Provide the [x, y] coordinate of the cell's center where the given text is located.  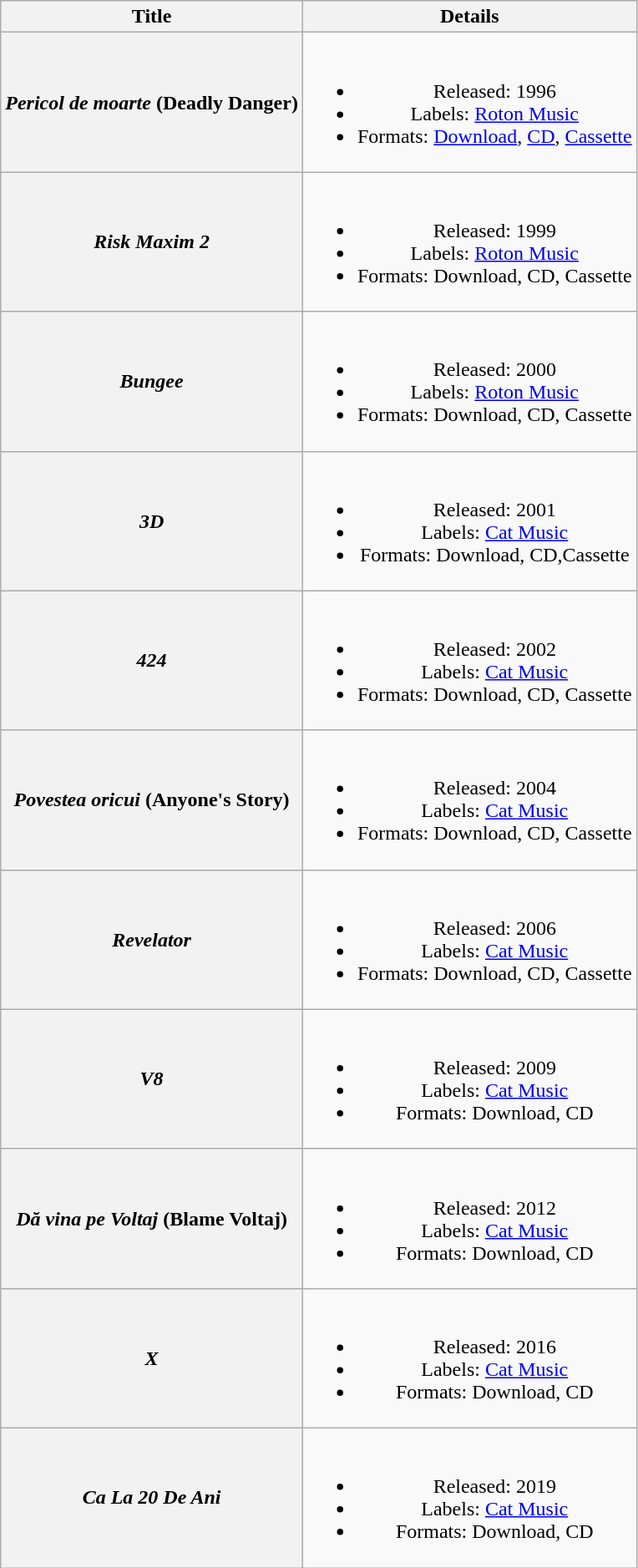
424 [152, 660]
3D [152, 521]
Bungee [152, 381]
Povestea oricui (Anyone's Story) [152, 800]
Released: 2009Labels: Cat MusicFormats: Download, CD [469, 1079]
Released: 2002Labels: Cat MusicFormats: Download, CD, Cassette [469, 660]
Pericol de moarte (Deadly Danger) [152, 102]
Released: 2019Labels: Cat MusicFormats: Download, CD [469, 1497]
Released: 2004Labels: Cat MusicFormats: Download, CD, Cassette [469, 800]
Released: 1996Labels: Roton MusicFormats: Download, CD, Cassette [469, 102]
V8 [152, 1079]
Risk Maxim 2 [152, 242]
Released: 2012Labels: Cat MusicFormats: Download, CD [469, 1218]
X [152, 1358]
Details [469, 17]
Title [152, 17]
Released: 2001Labels: Cat MusicFormats: Download, CD,Cassette [469, 521]
Revelator [152, 939]
Released: 2016Labels: Cat MusicFormats: Download, CD [469, 1358]
Released: 1999Labels: Roton MusicFormats: Download, CD, Cassette [469, 242]
Released: 2000Labels: Roton MusicFormats: Download, CD, Cassette [469, 381]
Released: 2006Labels: Cat MusicFormats: Download, CD, Cassette [469, 939]
Ca La 20 De Ani [152, 1497]
Dă vina pe Voltaj (Blame Voltaj) [152, 1218]
